Pinpoint the cell where the given text exists, returning its (x, y) midpoint coordinate. 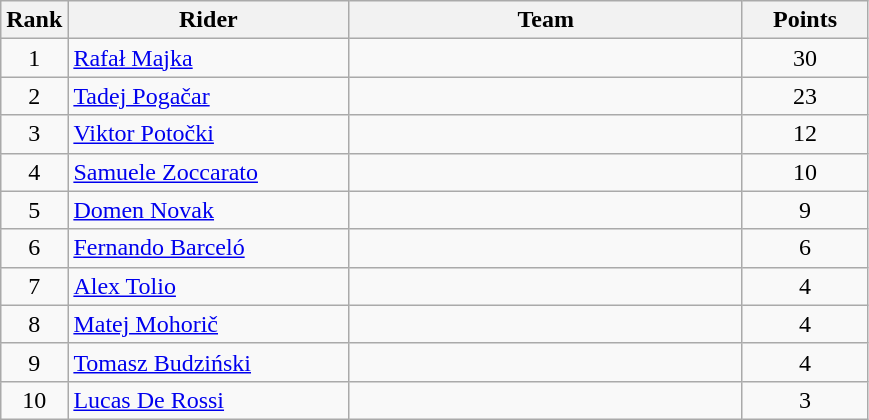
Matej Mohorič (208, 324)
Points (804, 20)
Rank (34, 20)
Domen Novak (208, 210)
Rider (208, 20)
5 (34, 210)
Samuele Zoccarato (208, 172)
8 (34, 324)
Tadej Pogačar (208, 96)
1 (34, 58)
2 (34, 96)
23 (804, 96)
Tomasz Budziński (208, 362)
30 (804, 58)
12 (804, 134)
Fernando Barceló (208, 248)
Team (546, 20)
Alex Tolio (208, 286)
7 (34, 286)
Viktor Potočki (208, 134)
Lucas De Rossi (208, 400)
Rafał Majka (208, 58)
